Capture the cell that displays the provided text and extract its [x, y] central coordinate. 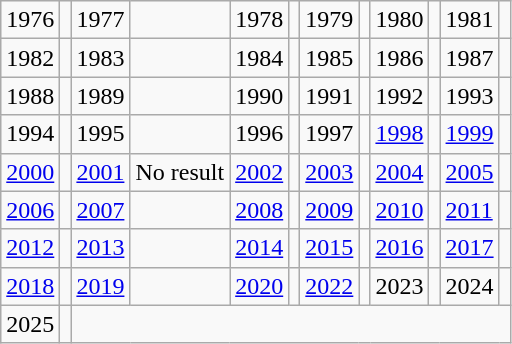
2019 [100, 286]
2000 [30, 172]
1982 [30, 58]
2025 [30, 324]
2007 [100, 210]
1996 [260, 134]
2003 [330, 172]
2015 [330, 248]
2024 [470, 286]
2023 [400, 286]
1993 [470, 96]
1981 [470, 20]
2017 [470, 248]
1977 [100, 20]
2004 [400, 172]
2011 [470, 210]
1991 [330, 96]
2009 [330, 210]
1992 [400, 96]
No result [180, 172]
1987 [470, 58]
2006 [30, 210]
1984 [260, 58]
2010 [400, 210]
1990 [260, 96]
1986 [400, 58]
1989 [100, 96]
1999 [470, 134]
2005 [470, 172]
2018 [30, 286]
2014 [260, 248]
2013 [100, 248]
2001 [100, 172]
1985 [330, 58]
1983 [100, 58]
2008 [260, 210]
2012 [30, 248]
1988 [30, 96]
1979 [330, 20]
1994 [30, 134]
1976 [30, 20]
1997 [330, 134]
2016 [400, 248]
2022 [330, 286]
1978 [260, 20]
1980 [400, 20]
2002 [260, 172]
1998 [400, 134]
2020 [260, 286]
1995 [100, 134]
